Extract the [x, y] coordinate from the center of the cell holding the provided text.  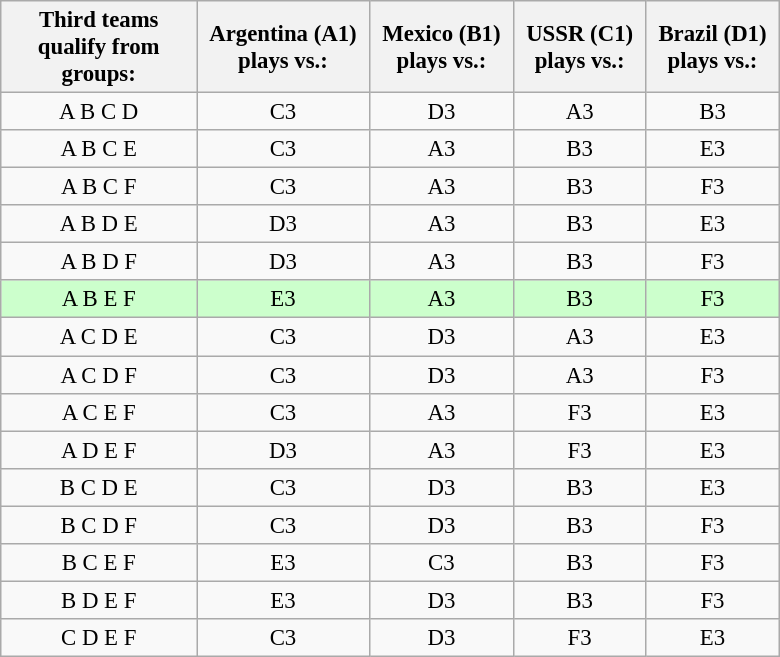
A C D F [99, 375]
C D E F [99, 638]
A B C D [99, 112]
Third teams qualify from groups: [99, 47]
B C D F [99, 525]
A B E F [99, 299]
Argentina (A1) plays vs.: [284, 47]
Mexico (B1) plays vs.: [441, 47]
B D E F [99, 600]
A B C E [99, 149]
A B D E [99, 224]
A C D E [99, 337]
A B D F [99, 262]
A C E F [99, 412]
A B C F [99, 187]
B C E F [99, 563]
Brazil (D1) plays vs.: [713, 47]
USSR (C1) plays vs.: [580, 47]
A D E F [99, 450]
B C D E [99, 487]
